For the text-containing cell, return its midpoint in [x, y] coordinate format. 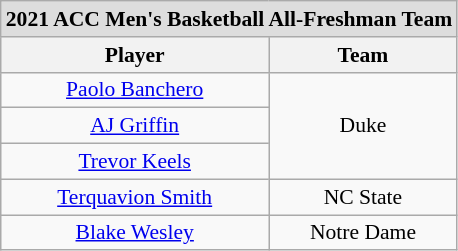
NC State [364, 197]
Trevor Keels [135, 162]
2021 ACC Men's Basketball All-Freshman Team [229, 19]
Blake Wesley [135, 233]
Notre Dame [364, 233]
Duke [364, 126]
Paolo Banchero [135, 90]
Terquavion Smith [135, 197]
Team [364, 55]
Player [135, 55]
AJ Griffin [135, 126]
